From the cell containing the given text, extract its center point as (X, Y) coordinate. 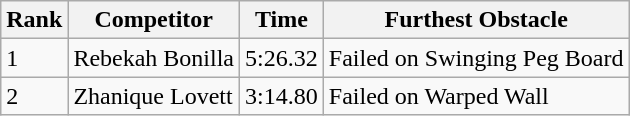
2 (34, 96)
Rebekah Bonilla (154, 58)
3:14.80 (282, 96)
Furthest Obstacle (476, 20)
5:26.32 (282, 58)
Competitor (154, 20)
Time (282, 20)
Zhanique Lovett (154, 96)
Rank (34, 20)
1 (34, 58)
Failed on Swinging Peg Board (476, 58)
Failed on Warped Wall (476, 96)
